Output the (X, Y) coordinate of the center of the cell containing the given text.  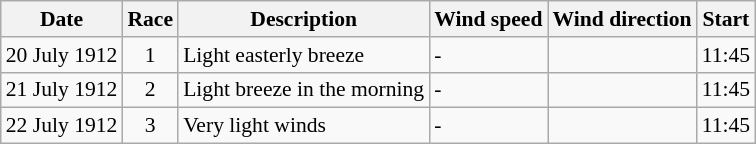
Light easterly breeze (304, 55)
Description (304, 19)
1 (150, 55)
Light breeze in the morning (304, 90)
Race (150, 19)
Wind speed (488, 19)
2 (150, 90)
22 July 1912 (62, 126)
21 July 1912 (62, 90)
Very light winds (304, 126)
Wind direction (622, 19)
3 (150, 126)
20 July 1912 (62, 55)
Date (62, 19)
Start (726, 19)
